Extract the [X, Y] coordinate from the center of the cell holding the provided text.  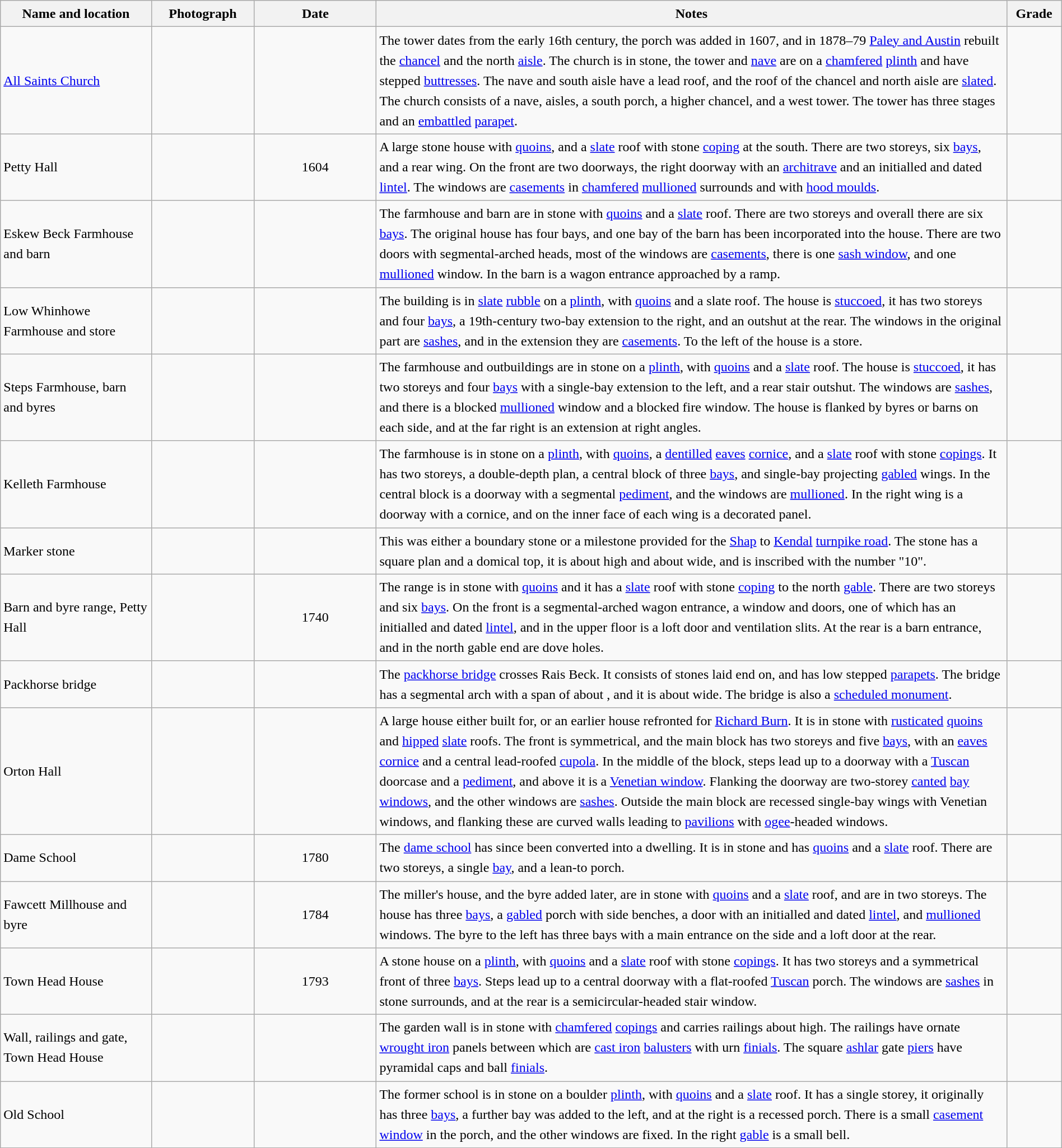
Steps Farmhouse, barn and byres [76, 398]
Wall, railings and gate,Town Head House [76, 1048]
Name and location [76, 13]
1780 [315, 858]
Date [315, 13]
1784 [315, 915]
Marker stone [76, 551]
All Saints Church [76, 81]
Low Whinhowe Farmhouse and store [76, 320]
Notes [691, 13]
1604 [315, 167]
1793 [315, 981]
Packhorse bridge [76, 684]
Photograph [203, 13]
Eskew Beck Farmhouse and barn [76, 244]
Barn and byre range, Petty Hall [76, 617]
Petty Hall [76, 167]
1740 [315, 617]
Old School [76, 1114]
Orton Hall [76, 771]
Dame School [76, 858]
Kelleth Farmhouse [76, 484]
Grade [1034, 13]
Fawcett Millhouse and byre [76, 915]
Town Head House [76, 981]
